Determine the (X, Y) coordinate at the center of the cell enclosing the given text.  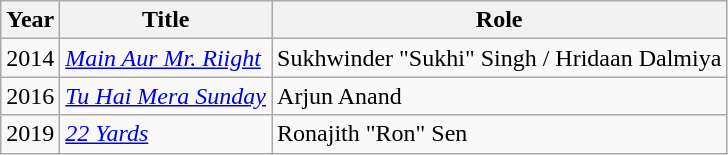
Year (30, 20)
Sukhwinder "Sukhi" Singh / Hridaan Dalmiya (500, 58)
Role (500, 20)
22 Yards (166, 134)
Title (166, 20)
Main Aur Mr. Riight (166, 58)
2016 (30, 96)
2014 (30, 58)
Ronajith "Ron" Sen (500, 134)
2019 (30, 134)
Tu Hai Mera Sunday (166, 96)
Arjun Anand (500, 96)
